For the text-containing cell, return its midpoint in (x, y) coordinate format. 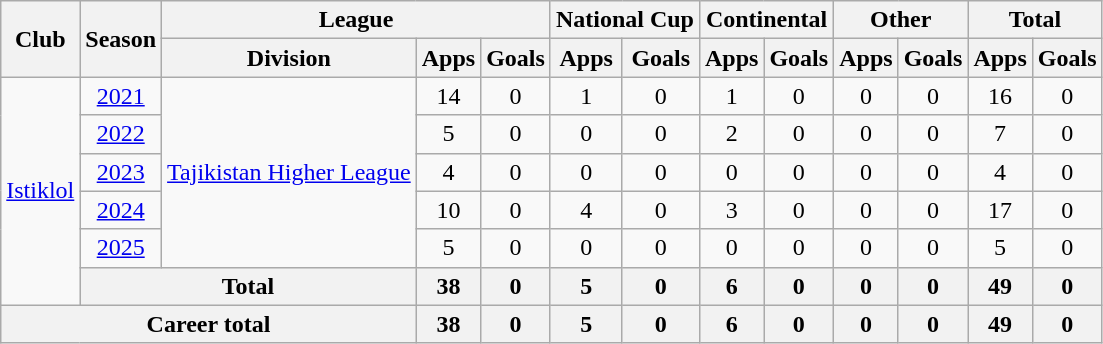
3 (731, 210)
16 (1000, 96)
Tajikistan Higher League (290, 172)
2 (731, 134)
Season (121, 39)
National Cup (624, 20)
14 (448, 96)
Club (40, 39)
2023 (121, 172)
2024 (121, 210)
10 (448, 210)
Career total (208, 324)
7 (1000, 134)
2021 (121, 96)
Other (901, 20)
2022 (121, 134)
Continental (766, 20)
2025 (121, 248)
17 (1000, 210)
Istiklol (40, 191)
League (356, 20)
Division (290, 58)
